Find where the given text appears and provide that cell's center as [x, y] coordinate. 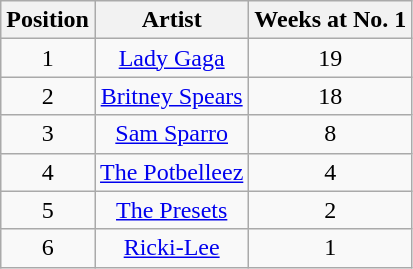
Britney Spears [171, 96]
19 [330, 58]
6 [48, 248]
Lady Gaga [171, 58]
The Potbelleez [171, 172]
5 [48, 210]
18 [330, 96]
Position [48, 20]
3 [48, 134]
Weeks at No. 1 [330, 20]
Ricki-Lee [171, 248]
8 [330, 134]
Sam Sparro [171, 134]
The Presets [171, 210]
Artist [171, 20]
